Identify which cell holds the provided text, then report its (X, Y) central coordinate. 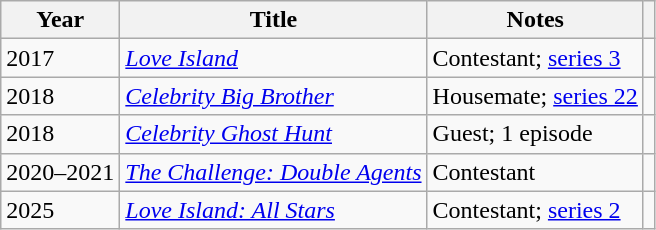
Contestant; series 2 (535, 210)
2025 (60, 210)
Love Island (274, 58)
Contestant; series 3 (535, 58)
Year (60, 20)
Title (274, 20)
The Challenge: Double Agents (274, 172)
Love Island: All Stars (274, 210)
Celebrity Big Brother (274, 96)
Notes (535, 20)
2020–2021 (60, 172)
Contestant (535, 172)
Celebrity Ghost Hunt (274, 134)
Guest; 1 episode (535, 134)
Housemate; series 22 (535, 96)
2017 (60, 58)
